Output the [x, y] coordinate of the center of the cell containing the given text.  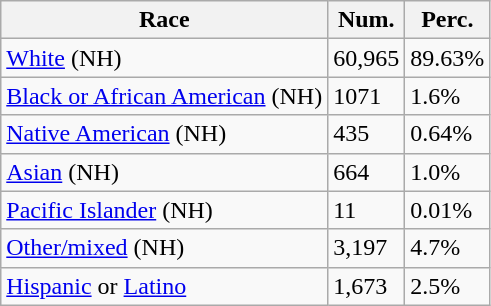
Other/mixed (NH) [164, 248]
Black or African American (NH) [164, 96]
60,965 [366, 58]
Perc. [448, 20]
1.0% [448, 172]
435 [366, 134]
1.6% [448, 96]
Num. [366, 20]
Hispanic or Latino [164, 286]
11 [366, 210]
0.64% [448, 134]
664 [366, 172]
Race [164, 20]
3,197 [366, 248]
Native American (NH) [164, 134]
4.7% [448, 248]
1,673 [366, 286]
1071 [366, 96]
2.5% [448, 286]
0.01% [448, 210]
89.63% [448, 58]
White (NH) [164, 58]
Pacific Islander (NH) [164, 210]
Asian (NH) [164, 172]
